Capture the cell that displays the provided text and extract its (x, y) central coordinate. 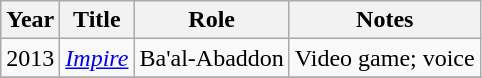
Year (30, 20)
2013 (30, 58)
Impire (97, 58)
Notes (384, 20)
Title (97, 20)
Role (212, 20)
Ba'al-Abaddon (212, 58)
Video game; voice (384, 58)
